Locate the cell with the specified text and output its (X, Y) center coordinate. 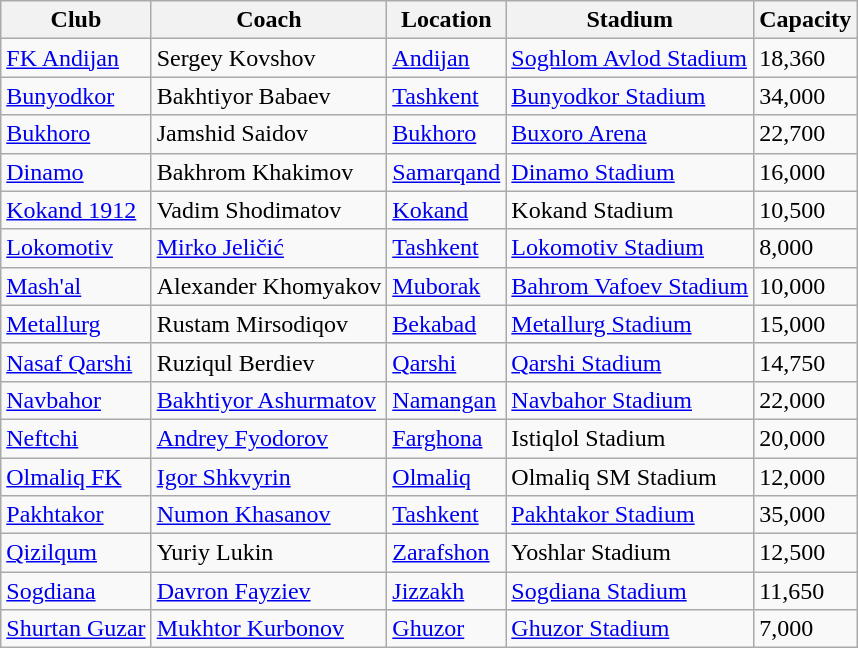
Stadium (630, 20)
Igor Shkvyrin (269, 477)
Soghlom Avlod Stadium (630, 58)
Davron Fayziev (269, 591)
16,000 (806, 172)
Ghuzor (446, 629)
Andrey Fyodorov (269, 438)
35,000 (806, 515)
Alexander Khomyakov (269, 286)
20,000 (806, 438)
22,700 (806, 134)
15,000 (806, 324)
Yuriy Lukin (269, 553)
Ghuzor Stadium (630, 629)
Jizzakh (446, 591)
Olmaliq SM Stadium (630, 477)
Nasaf Qarshi (76, 362)
12,000 (806, 477)
Andijan (446, 58)
Mirko Jeličić (269, 248)
18,360 (806, 58)
Qizilqum (76, 553)
Numon Khasanov (269, 515)
Lokomotiv Stadium (630, 248)
14,750 (806, 362)
Bakhtiyor Babaev (269, 96)
Mukhtor Kurbonov (269, 629)
Sergey Kovshov (269, 58)
34,000 (806, 96)
Zarafshon (446, 553)
12,500 (806, 553)
Coach (269, 20)
Ruziqul Berdiev (269, 362)
Jamshid Saidov (269, 134)
Kokand Stadium (630, 210)
Capacity (806, 20)
Bunyodkor Stadium (630, 96)
Navbahor (76, 400)
Muborak (446, 286)
Pakhtakor Stadium (630, 515)
Club (76, 20)
Bahrom Vafoev Stadium (630, 286)
FK Andijan (76, 58)
10,000 (806, 286)
Pakhtakor (76, 515)
Buxoro Arena (630, 134)
22,000 (806, 400)
Bakhrom Khakimov (269, 172)
Mash'al (76, 286)
Istiqlol Stadium (630, 438)
Bekabad (446, 324)
Dinamo (76, 172)
Yoshlar Stadium (630, 553)
Neftchi (76, 438)
Shurtan Guzar (76, 629)
Farghona (446, 438)
Bakhtiyor Ashurmatov (269, 400)
Namangan (446, 400)
Sogdiana (76, 591)
10,500 (806, 210)
Kokand (446, 210)
Metallurg Stadium (630, 324)
11,650 (806, 591)
Sogdiana Stadium (630, 591)
Navbahor Stadium (630, 400)
Samarqand (446, 172)
8,000 (806, 248)
Vadim Shodimatov (269, 210)
Dinamo Stadium (630, 172)
7,000 (806, 629)
Qarshi (446, 362)
Kokand 1912 (76, 210)
Bunyodkor (76, 96)
Lokomotiv (76, 248)
Metallurg (76, 324)
Olmaliq (446, 477)
Location (446, 20)
Olmaliq FK (76, 477)
Qarshi Stadium (630, 362)
Rustam Mirsodiqov (269, 324)
